For the text-containing cell, return its midpoint in (X, Y) coordinate format. 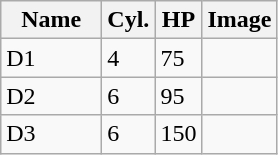
4 (128, 58)
150 (178, 134)
95 (178, 96)
75 (178, 58)
Name (52, 20)
D1 (52, 58)
D3 (52, 134)
HP (178, 20)
Image (240, 20)
Cyl. (128, 20)
D2 (52, 96)
